Provide the (X, Y) coordinate of the cell's center where the given text is located.  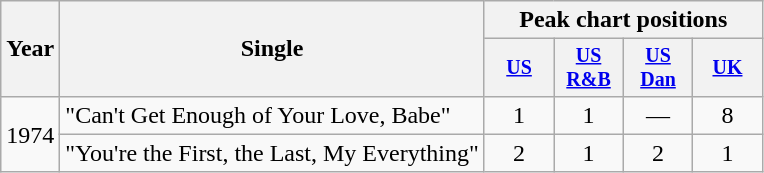
1974 (30, 134)
US (518, 68)
8 (728, 115)
USDan (658, 68)
USR&B (588, 68)
— (658, 115)
Year (30, 49)
UK (728, 68)
"Can't Get Enough of Your Love, Babe" (272, 115)
Single (272, 49)
Peak chart positions (623, 20)
"You're the First, the Last, My Everything" (272, 153)
